Provide the [X, Y] coordinate of the cell's center where the given text is located.  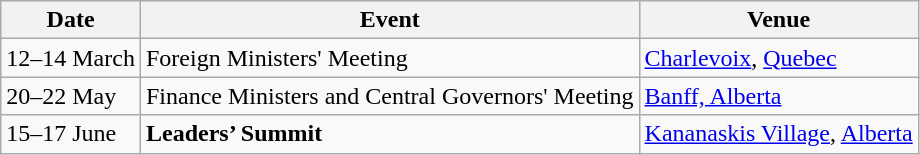
Leaders’ Summit [390, 134]
Date [71, 20]
Event [390, 20]
Finance Ministers and Central Governors' Meeting [390, 96]
Venue [778, 20]
Foreign Ministers' Meeting [390, 58]
Kananaskis Village, Alberta [778, 134]
Charlevoix, Quebec [778, 58]
Banff, Alberta [778, 96]
12–14 March [71, 58]
20–22 May [71, 96]
15–17 June [71, 134]
